Find where the given text appears and provide that cell's center as (X, Y) coordinate. 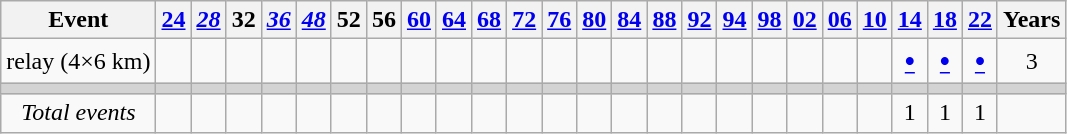
10 (874, 20)
Event (78, 20)
52 (348, 20)
22 (980, 20)
Total events (78, 113)
80 (594, 20)
14 (910, 20)
68 (490, 20)
18 (944, 20)
3 (1031, 61)
48 (314, 20)
28 (208, 20)
32 (244, 20)
24 (174, 20)
92 (700, 20)
56 (384, 20)
60 (418, 20)
02 (804, 20)
36 (278, 20)
relay (4×6 km) (78, 61)
64 (454, 20)
88 (664, 20)
Years (1031, 20)
94 (734, 20)
98 (770, 20)
76 (560, 20)
84 (630, 20)
06 (840, 20)
72 (524, 20)
